From the cell containing the given text, extract its center point as (X, Y) coordinate. 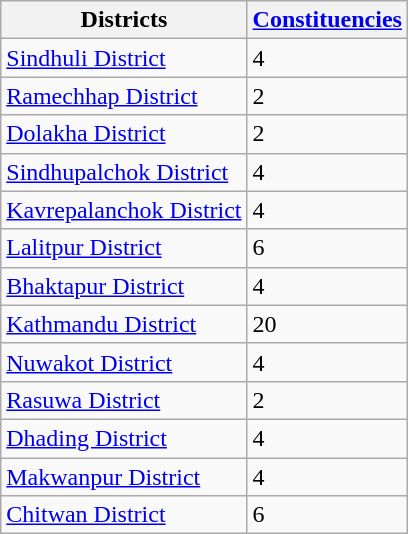
Ramechhap District (124, 96)
Constituencies (327, 20)
20 (327, 324)
Bhaktapur District (124, 286)
Sindhupalchok District (124, 172)
Kathmandu District (124, 324)
Kavrepalanchok District (124, 210)
Nuwakot District (124, 362)
Districts (124, 20)
Chitwan District (124, 515)
Lalitpur District (124, 248)
Sindhuli District (124, 58)
Makwanpur District (124, 477)
Rasuwa District (124, 400)
Dhading District (124, 438)
Dolakha District (124, 134)
